Identify which cell holds the provided text, then report its (X, Y) central coordinate. 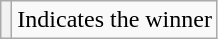
Indicates the winner (115, 20)
